Determine the (x, y) coordinate at the center of the cell enclosing the given text.  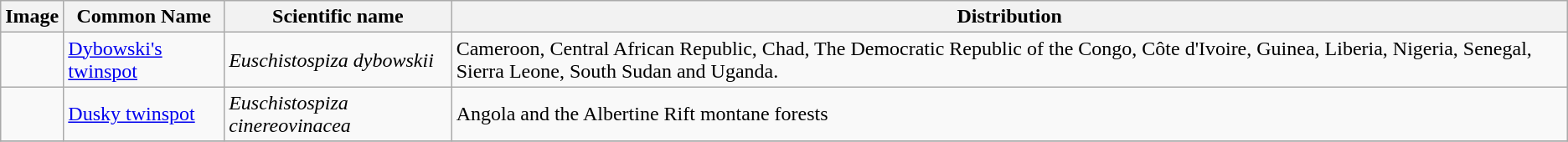
Image (32, 17)
Angola and the Albertine Rift montane forests (1009, 114)
Euschistospiza cinereovinacea (338, 114)
Dusky twinspot (144, 114)
Euschistospiza dybowskii (338, 60)
Distribution (1009, 17)
Scientific name (338, 17)
Common Name (144, 17)
Dybowski's twinspot (144, 60)
